Find where the given text appears and provide that cell's center as (X, Y) coordinate. 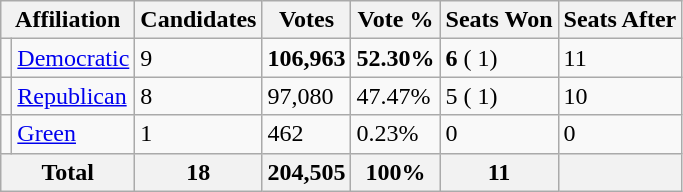
204,505 (306, 172)
52.30% (396, 58)
10 (620, 96)
8 (198, 96)
Affiliation (68, 20)
Candidates (198, 20)
47.47% (396, 96)
Vote % (396, 20)
Democratic (74, 58)
18 (198, 172)
0.23% (396, 134)
Total (68, 172)
9 (198, 58)
Green (74, 134)
1 (198, 134)
462 (306, 134)
97,080 (306, 96)
Votes (306, 20)
Republican (74, 96)
Seats After (620, 20)
Seats Won (499, 20)
106,963 (306, 58)
6 ( 1) (499, 58)
5 ( 1) (499, 96)
100% (396, 172)
